Capture the cell that displays the provided text and extract its [x, y] central coordinate. 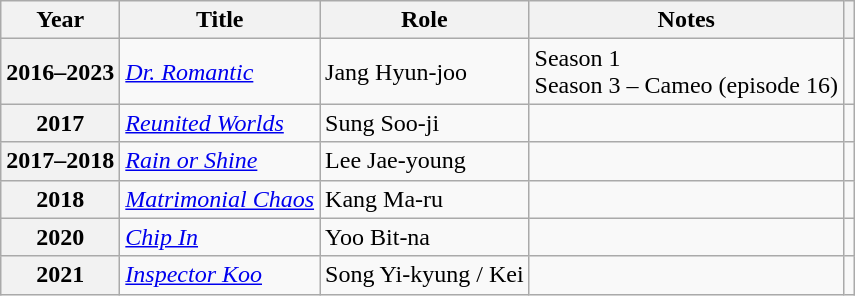
Reunited Worlds [220, 123]
Chip In [220, 237]
Yoo Bit-na [425, 237]
2017–2018 [60, 161]
Role [425, 20]
Rain or Shine [220, 161]
Dr. Romantic [220, 72]
Jang Hyun-joo [425, 72]
Season 1Season 3 – Cameo (episode 16) [686, 72]
2020 [60, 237]
Kang Ma-ru [425, 199]
Song Yi-kyung / Kei [425, 275]
2018 [60, 199]
Notes [686, 20]
Year [60, 20]
Inspector Koo [220, 275]
Title [220, 20]
Lee Jae-young [425, 161]
Matrimonial Chaos [220, 199]
Sung Soo-ji [425, 123]
2016–2023 [60, 72]
2017 [60, 123]
2021 [60, 275]
